Find where the given text appears and provide that cell's center as [X, Y] coordinate. 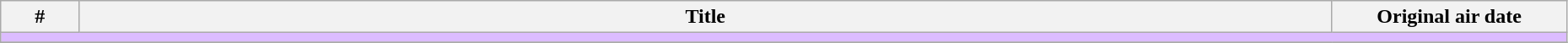
# [40, 17]
Title [705, 17]
Original air date [1449, 17]
